Output the [x, y] coordinate of the center of the cell containing the given text.  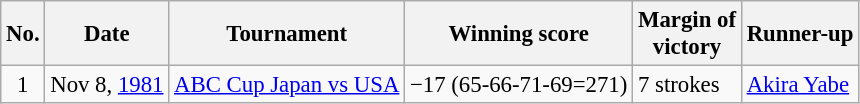
Winning score [519, 34]
Date [107, 34]
1 [23, 85]
Nov 8, 1981 [107, 85]
Tournament [287, 34]
7 strokes [688, 85]
Margin ofvictory [688, 34]
−17 (65-66-71-69=271) [519, 85]
No. [23, 34]
ABC Cup Japan vs USA [287, 85]
Runner-up [800, 34]
Akira Yabe [800, 85]
